Provide the [X, Y] coordinate of the cell's center where the given text is located.  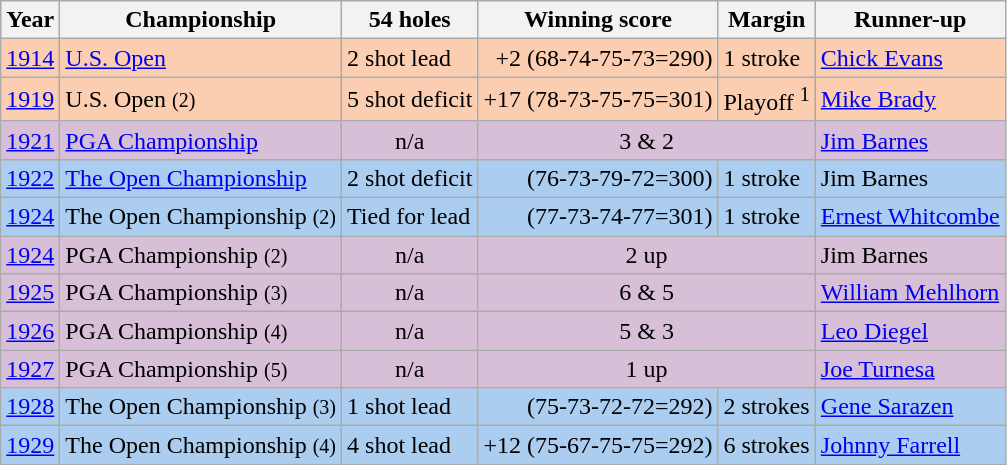
Gene Sarazen [910, 407]
PGA Championship (2) [201, 255]
Chick Evans [910, 58]
The Open Championship [201, 178]
The Open Championship (4) [201, 445]
+12 (75-67-75-75=292) [598, 445]
Runner-up [910, 20]
1928 [30, 407]
The Open Championship (3) [201, 407]
1921 [30, 140]
U.S. Open (2) [201, 100]
Championship [201, 20]
PGA Championship (4) [201, 331]
+17 (78-73-75-75=301) [598, 100]
5 & 3 [646, 331]
2 shot deficit [410, 178]
(76-73-79-72=300) [598, 178]
PGA Championship (3) [201, 293]
+2 (68-74-75-73=290) [598, 58]
5 shot deficit [410, 100]
William Mehlhorn [910, 293]
Year [30, 20]
1922 [30, 178]
Mike Brady [910, 100]
1 up [646, 369]
1929 [30, 445]
Ernest Whitcombe [910, 217]
Margin [766, 20]
PGA Championship [201, 140]
2 strokes [766, 407]
1914 [30, 58]
Joe Turnesa [910, 369]
Winning score [598, 20]
1925 [30, 293]
1919 [30, 100]
6 strokes [766, 445]
U.S. Open [201, 58]
1927 [30, 369]
(77-73-74-77=301) [598, 217]
The Open Championship (2) [201, 217]
Tied for lead [410, 217]
3 & 2 [646, 140]
54 holes [410, 20]
(75-73-72-72=292) [598, 407]
Playoff 1 [766, 100]
1926 [30, 331]
2 shot lead [410, 58]
Johnny Farrell [910, 445]
Leo Diegel [910, 331]
2 up [646, 255]
6 & 5 [646, 293]
4 shot lead [410, 445]
1 shot lead [410, 407]
PGA Championship (5) [201, 369]
